Detect which cell encompasses the target text, then output its (x, y) center coordinate. 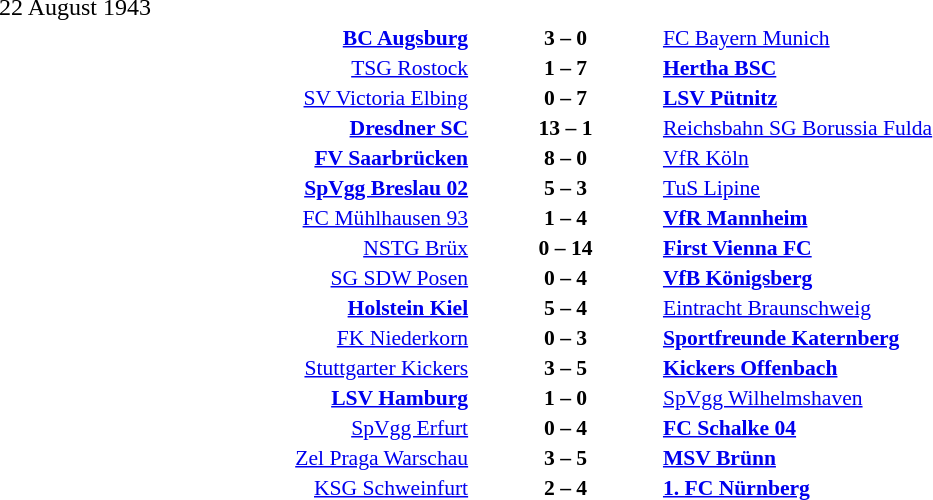
3 – 0 (566, 38)
0 – 3 (566, 338)
0 – 14 (566, 248)
8 – 0 (566, 158)
1 – 4 (566, 218)
1 – 7 (566, 68)
5 – 4 (566, 308)
1 – 0 (566, 398)
0 – 7 (566, 98)
5 – 3 (566, 188)
13 – 1 (566, 128)
